Search for the cell housing the specified text and yield its [X, Y] center coordinate. 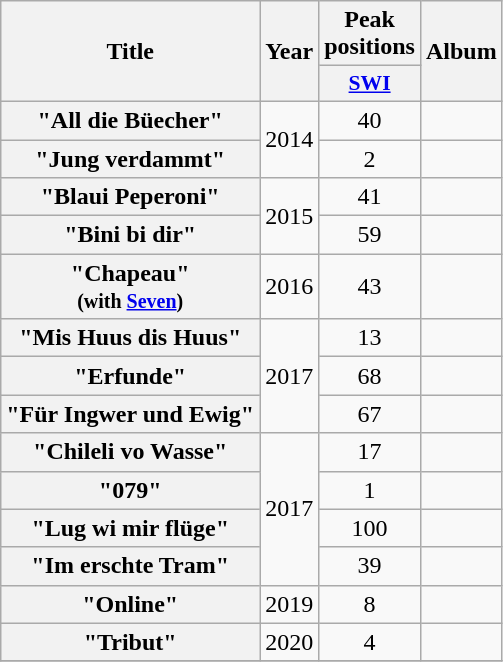
41 [370, 197]
2 [370, 159]
2020 [290, 642]
"Online" [130, 604]
40 [370, 120]
4 [370, 642]
"Blaui Peperoni" [130, 197]
"Im erschte Tram" [130, 566]
68 [370, 376]
2014 [290, 139]
Title [130, 52]
Year [290, 52]
13 [370, 338]
"Lug wi mir flüge" [130, 528]
39 [370, 566]
67 [370, 414]
17 [370, 452]
100 [370, 528]
59 [370, 235]
SWI [370, 84]
2019 [290, 604]
2015 [290, 216]
"Mis Huus dis Huus" [130, 338]
"Erfunde" [130, 376]
"Bini bi dir" [130, 235]
43 [370, 286]
"Chileli vo Wasse" [130, 452]
8 [370, 604]
"079" [130, 490]
Peak positions [370, 34]
Album [461, 52]
"Chapeau" (with Seven) [130, 286]
"All die Büecher" [130, 120]
1 [370, 490]
"Tribut" [130, 642]
2016 [290, 286]
"Jung verdammt" [130, 159]
"Für Ingwer und Ewig" [130, 414]
